From the cell containing the given text, extract its center point as [x, y] coordinate. 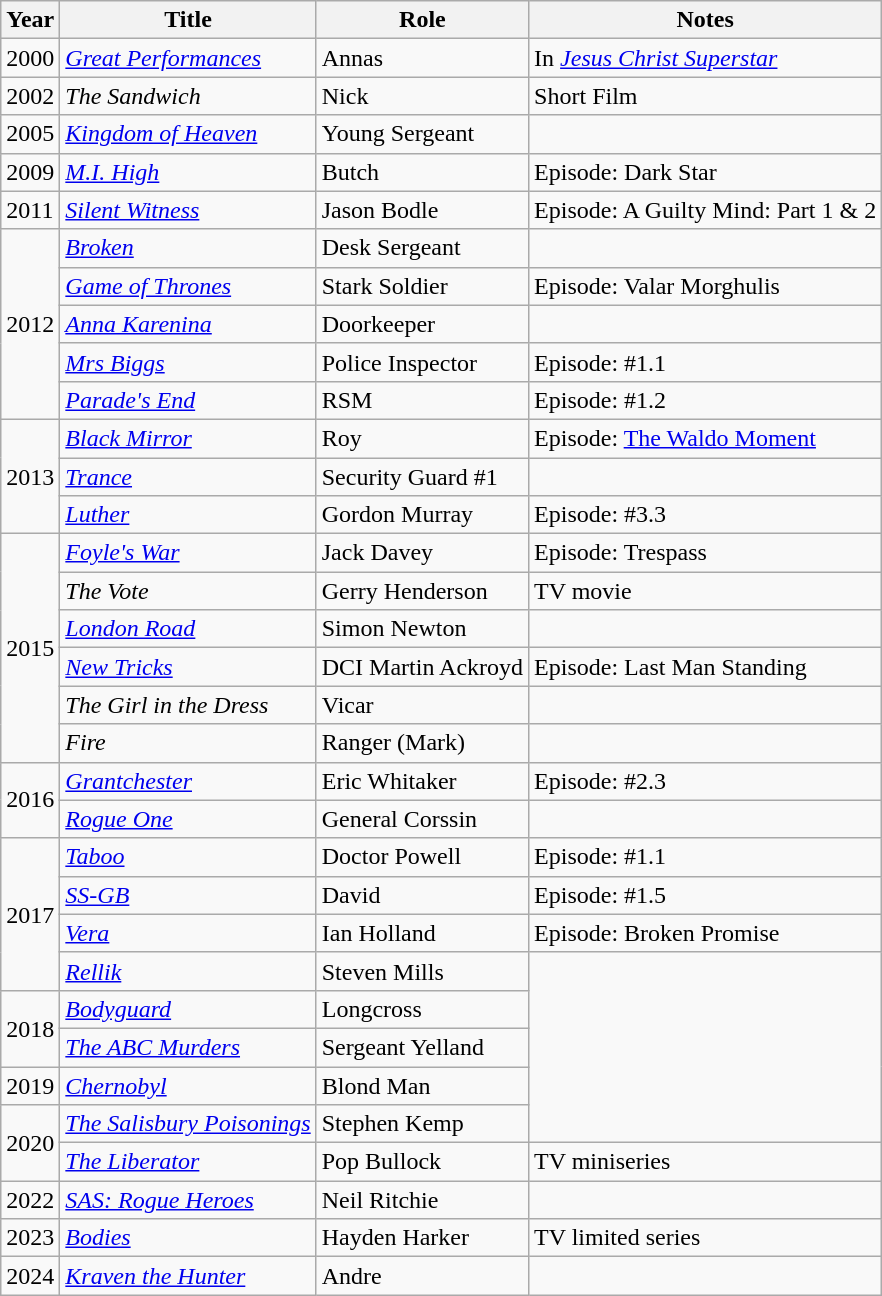
Ranger (Mark) [422, 743]
2024 [30, 1276]
Kraven the Hunter [188, 1276]
The Sandwich [188, 96]
Sergeant Yelland [422, 1047]
Steven Mills [422, 971]
Rogue One [188, 819]
2018 [30, 1028]
2000 [30, 58]
Grantchester [188, 781]
New Tricks [188, 667]
TV limited series [706, 1238]
Luther [188, 515]
2020 [30, 1143]
RSM [422, 400]
Title [188, 20]
The ABC Murders [188, 1047]
M.I. High [188, 172]
Nick [422, 96]
Gordon Murray [422, 515]
Bodyguard [188, 1009]
Black Mirror [188, 438]
2019 [30, 1085]
The Liberator [188, 1162]
General Corssin [422, 819]
Anna Karenina [188, 324]
DCI Martin Ackroyd [422, 667]
2015 [30, 648]
Vicar [422, 705]
Stephen Kemp [422, 1124]
Jason Bodle [422, 210]
Fire [188, 743]
Andre [422, 1276]
2012 [30, 324]
Hayden Harker [422, 1238]
Mrs Biggs [188, 362]
2009 [30, 172]
The Salisbury Poisonings [188, 1124]
Broken [188, 248]
Trance [188, 477]
Short Film [706, 96]
Desk Sergeant [422, 248]
SS-GB [188, 895]
David [422, 895]
TV miniseries [706, 1162]
Episode: Dark Star [706, 172]
Rellik [188, 971]
Simon Newton [422, 629]
Game of Thrones [188, 286]
Year [30, 20]
Eric Whitaker [422, 781]
Ian Holland [422, 933]
Pop Bullock [422, 1162]
Bodies [188, 1238]
Kingdom of Heaven [188, 134]
Episode: Valar Morghulis [706, 286]
Episode: Last Man Standing [706, 667]
Stark Soldier [422, 286]
The Vote [188, 591]
Episode: Broken Promise [706, 933]
Taboo [188, 857]
Security Guard #1 [422, 477]
Police Inspector [422, 362]
Butch [422, 172]
TV movie [706, 591]
2002 [30, 96]
Parade's End [188, 400]
Annas [422, 58]
Jack Davey [422, 553]
Episode: A Guilty Mind: Part 1 & 2 [706, 210]
Episode: The Waldo Moment [706, 438]
2022 [30, 1200]
Doorkeeper [422, 324]
Chernobyl [188, 1085]
Foyle's War [188, 553]
Roy [422, 438]
Gerry Henderson [422, 591]
Great Performances [188, 58]
Episode: Trespass [706, 553]
2005 [30, 134]
2013 [30, 476]
2017 [30, 914]
Notes [706, 20]
In Jesus Christ Superstar [706, 58]
Role [422, 20]
Silent Witness [188, 210]
Young Sergeant [422, 134]
London Road [188, 629]
Vera [188, 933]
Neil Ritchie [422, 1200]
Doctor Powell [422, 857]
2023 [30, 1238]
Blond Man [422, 1085]
2016 [30, 800]
2011 [30, 210]
The Girl in the Dress [188, 705]
Episode: #1.5 [706, 895]
Episode: #2.3 [706, 781]
SAS: Rogue Heroes [188, 1200]
Episode: #3.3 [706, 515]
Longcross [422, 1009]
Episode: #1.2 [706, 400]
